Return the [X, Y] coordinate for the center point of the cell that contains the specified text.  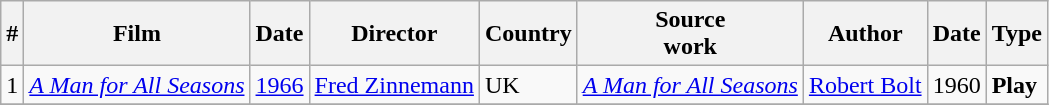
Film [137, 34]
Sourcework [690, 34]
Robert Bolt [865, 85]
1966 [280, 85]
Type [1016, 34]
# [12, 34]
Play [1016, 85]
1 [12, 85]
1960 [956, 85]
Fred Zinnemann [394, 85]
UK [528, 85]
Author [865, 34]
Country [528, 34]
Director [394, 34]
